For the text-containing cell, return its midpoint in (x, y) coordinate format. 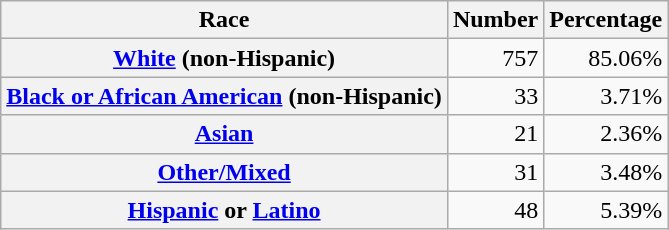
White (non-Hispanic) (224, 58)
48 (495, 210)
3.71% (606, 96)
33 (495, 96)
Percentage (606, 20)
Other/Mixed (224, 172)
31 (495, 172)
Asian (224, 134)
5.39% (606, 210)
757 (495, 58)
2.36% (606, 134)
Black or African American (non-Hispanic) (224, 96)
85.06% (606, 58)
Hispanic or Latino (224, 210)
3.48% (606, 172)
Number (495, 20)
21 (495, 134)
Race (224, 20)
